Return (x, y) of the center of cell containing provided text 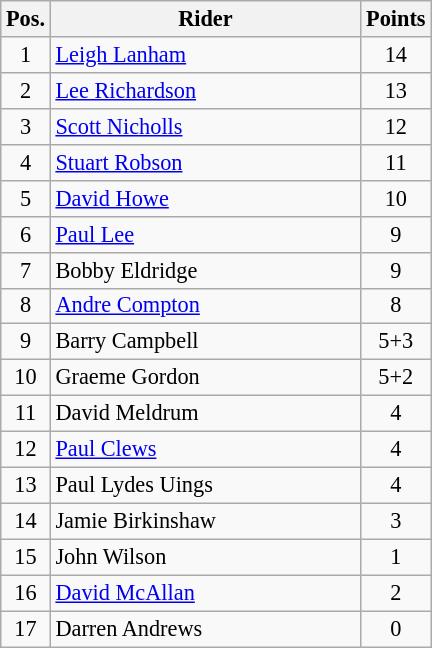
John Wilson (205, 557)
5 (26, 198)
16 (26, 593)
Darren Andrews (205, 629)
Paul Clews (205, 450)
Jamie Birkinshaw (205, 521)
7 (26, 270)
David Howe (205, 198)
Stuart Robson (205, 162)
0 (396, 629)
David Meldrum (205, 414)
Rider (205, 19)
Paul Lydes Uings (205, 485)
Scott Nicholls (205, 126)
Bobby Eldridge (205, 270)
Lee Richardson (205, 90)
Graeme Gordon (205, 378)
6 (26, 234)
Andre Compton (205, 306)
Barry Campbell (205, 342)
David McAllan (205, 593)
Pos. (26, 19)
17 (26, 629)
5+2 (396, 378)
5+3 (396, 342)
15 (26, 557)
Paul Lee (205, 234)
Points (396, 19)
Leigh Lanham (205, 55)
